Detect which cell encompasses the target text, then output its (X, Y) center coordinate. 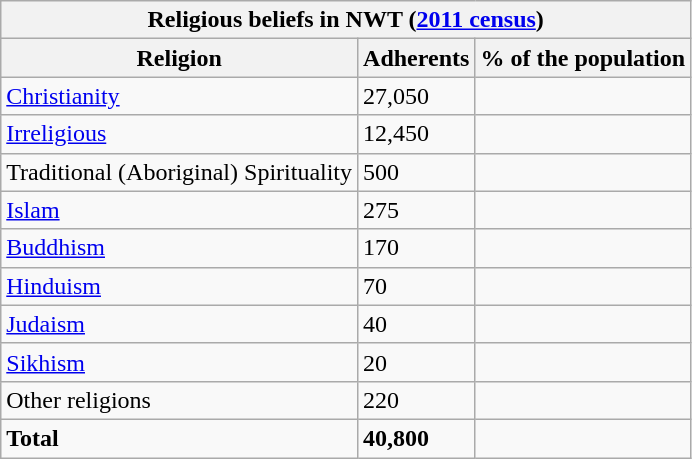
Christianity (180, 96)
Religious beliefs in NWT (2011 census) (346, 20)
Buddhism (180, 248)
Religion (180, 58)
Hinduism (180, 286)
220 (416, 400)
Adherents (416, 58)
Traditional (Aboriginal) Spirituality (180, 172)
12,450 (416, 134)
275 (416, 210)
40 (416, 324)
170 (416, 248)
70 (416, 286)
27,050 (416, 96)
Other religions (180, 400)
Irreligious (180, 134)
Judaism (180, 324)
40,800 (416, 438)
20 (416, 362)
500 (416, 172)
Sikhism (180, 362)
% of the population (583, 58)
Islam (180, 210)
Total (180, 438)
